For the text-containing cell, return its midpoint in (x, y) coordinate format. 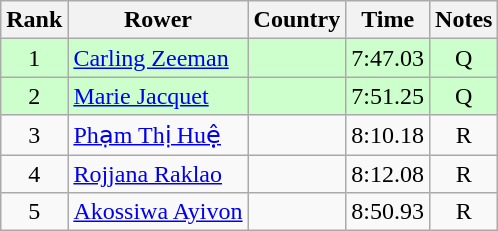
Rojjana Raklao (158, 173)
5 (34, 212)
Rower (158, 20)
8:50.93 (388, 212)
8:10.18 (388, 135)
Phạm Thị Huệ (158, 135)
Carling Zeeman (158, 58)
7:47.03 (388, 58)
1 (34, 58)
Rank (34, 20)
4 (34, 173)
Marie Jacquet (158, 96)
Time (388, 20)
3 (34, 135)
8:12.08 (388, 173)
7:51.25 (388, 96)
Notes (464, 20)
2 (34, 96)
Country (297, 20)
Akossiwa Ayivon (158, 212)
